Return (x, y) of the center of cell containing provided text 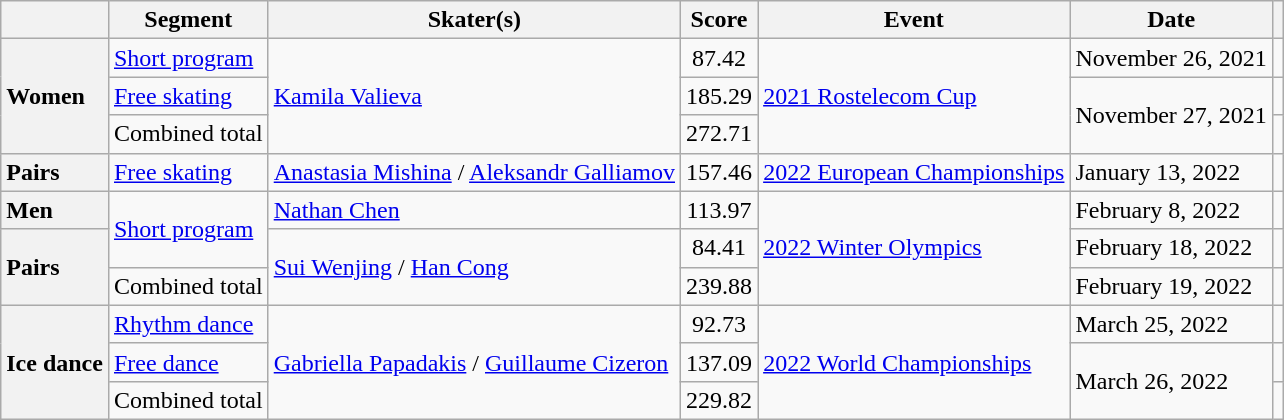
February 18, 2022 (1171, 248)
Anastasia Mishina / Aleksandr Galliamov (474, 172)
84.41 (720, 248)
87.42 (720, 58)
January 13, 2022 (1171, 172)
157.46 (720, 172)
137.09 (720, 362)
229.82 (720, 400)
March 26, 2022 (1171, 381)
113.97 (720, 210)
February 19, 2022 (1171, 286)
185.29 (720, 96)
Score (720, 20)
92.73 (720, 324)
2021 Rostelecom Cup (914, 96)
Skater(s) (474, 20)
272.71 (720, 134)
Sui Wenjing / Han Cong (474, 267)
Gabriella Papadakis / Guillaume Cizeron (474, 362)
Rhythm dance (188, 324)
November 26, 2021 (1171, 58)
Free dance (188, 362)
Kamila Valieva (474, 96)
February 8, 2022 (1171, 210)
Date (1171, 20)
Event (914, 20)
Men (55, 210)
November 27, 2021 (1171, 115)
Women (55, 96)
2022 Winter Olympics (914, 248)
239.88 (720, 286)
Ice dance (55, 362)
2022 European Championships (914, 172)
Segment (188, 20)
2022 World Championships (914, 362)
March 25, 2022 (1171, 324)
Nathan Chen (474, 210)
